Output the (x, y) coordinate of the center of the cell containing the given text.  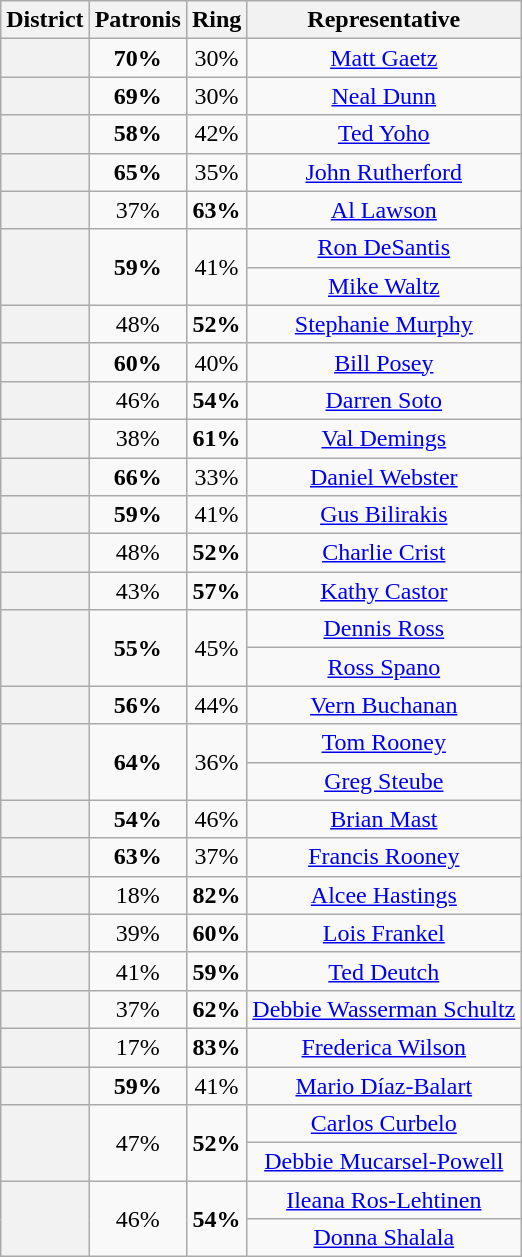
Carlos Curbelo (384, 1124)
John Rutherford (384, 172)
57% (216, 591)
83% (216, 1047)
Representative (384, 20)
Lois Frankel (384, 933)
Ring (216, 20)
Ted Yoho (384, 134)
Matt Gaetz (384, 58)
Bill Posey (384, 362)
Donna Shalala (384, 1238)
62% (216, 1009)
Debbie Wasserman Schultz (384, 1009)
65% (138, 172)
Mario Díaz-Balart (384, 1085)
40% (216, 362)
Kathy Castor (384, 591)
Stephanie Murphy (384, 324)
17% (138, 1047)
Ileana Ros-Lehtinen (384, 1200)
Neal Dunn (384, 96)
82% (216, 895)
56% (138, 705)
38% (138, 438)
Greg Steube (384, 781)
35% (216, 172)
Mike Waltz (384, 286)
Ross Spano (384, 667)
Ron DeSantis (384, 248)
District (45, 20)
47% (138, 1143)
66% (138, 477)
Vern Buchanan (384, 705)
Gus Bilirakis (384, 515)
Patronis (138, 20)
42% (216, 134)
Val Demings (384, 438)
69% (138, 96)
70% (138, 58)
45% (216, 648)
Tom Rooney (384, 743)
Ted Deutch (384, 971)
55% (138, 648)
Debbie Mucarsel-Powell (384, 1162)
61% (216, 438)
Daniel Webster (384, 477)
Francis Rooney (384, 857)
36% (216, 762)
Darren Soto (384, 400)
33% (216, 477)
43% (138, 591)
58% (138, 134)
44% (216, 705)
Al Lawson (384, 210)
Charlie Crist (384, 553)
39% (138, 933)
Dennis Ross (384, 629)
Alcee Hastings (384, 895)
18% (138, 895)
Brian Mast (384, 819)
Frederica Wilson (384, 1047)
64% (138, 762)
